Output the (x, y) coordinate of the center of the cell containing the given text.  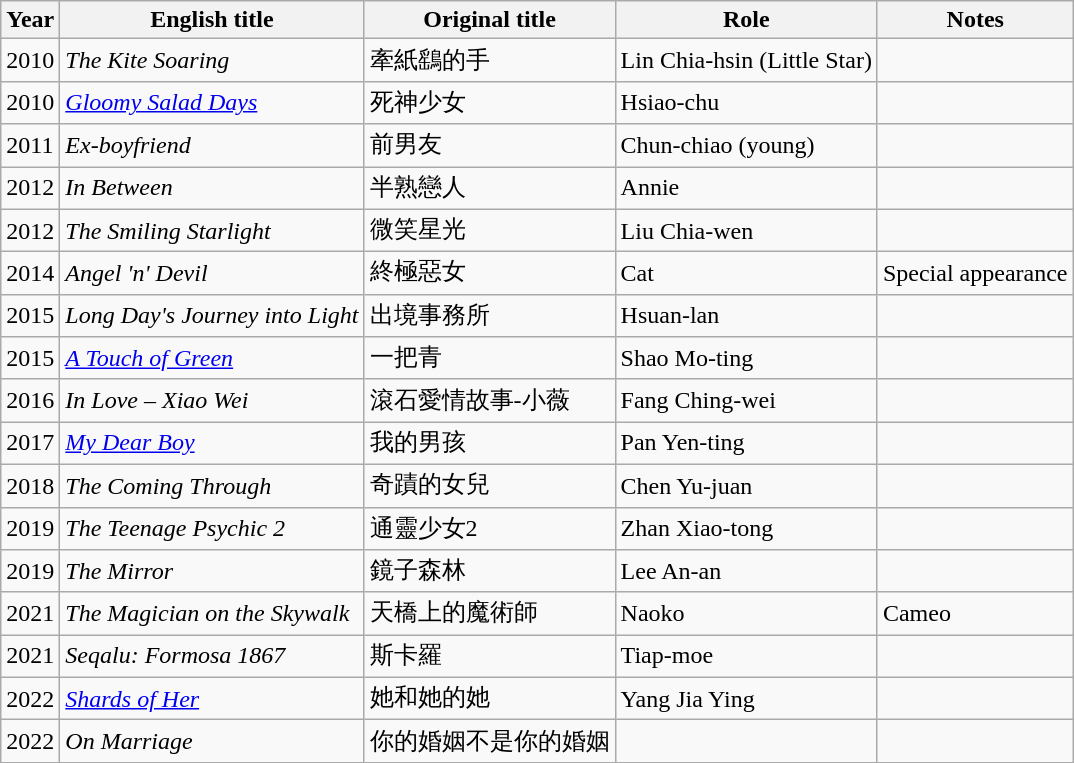
出境事務所 (490, 316)
Cat (746, 274)
Gloomy Salad Days (212, 102)
Seqalu: Formosa 1867 (212, 656)
我的男孩 (490, 444)
The Magician on the Skywalk (212, 614)
Hsuan-lan (746, 316)
微笑星光 (490, 230)
Year (30, 20)
一把青 (490, 358)
Annie (746, 188)
Angel 'n' Devil (212, 274)
On Marriage (212, 742)
前男友 (490, 146)
Chen Yu-juan (746, 486)
Tiap-moe (746, 656)
Original title (490, 20)
2016 (30, 400)
In Between (212, 188)
Fang Ching-wei (746, 400)
Chun-chiao (young) (746, 146)
斯卡羅 (490, 656)
你的婚姻不是你的婚姻 (490, 742)
The Coming Through (212, 486)
2014 (30, 274)
Liu Chia-wen (746, 230)
Naoko (746, 614)
Role (746, 20)
Lin Chia-hsin (Little Star) (746, 60)
Pan Yen-ting (746, 444)
Ex-boyfriend (212, 146)
通靈少女2 (490, 528)
English title (212, 20)
Long Day's Journey into Light (212, 316)
Cameo (975, 614)
The Mirror (212, 572)
My Dear Boy (212, 444)
The Smiling Starlight (212, 230)
In Love – Xiao Wei (212, 400)
奇蹟的女兒 (490, 486)
牽紙鷂的手 (490, 60)
死神少女 (490, 102)
鏡子森林 (490, 572)
半熟戀人 (490, 188)
The Teenage Psychic 2 (212, 528)
2011 (30, 146)
Special appearance (975, 274)
Lee An-an (746, 572)
Shao Mo-ting (746, 358)
天橋上的魔術師 (490, 614)
滾石愛情故事-小薇 (490, 400)
她和她的她 (490, 698)
Hsiao-chu (746, 102)
A Touch of Green (212, 358)
終極惡女 (490, 274)
Yang Jia Ying (746, 698)
Notes (975, 20)
Shards of Her (212, 698)
Zhan Xiao-tong (746, 528)
The Kite Soaring (212, 60)
2017 (30, 444)
2018 (30, 486)
